Output the (X, Y) coordinate of the center of the cell containing the given text.  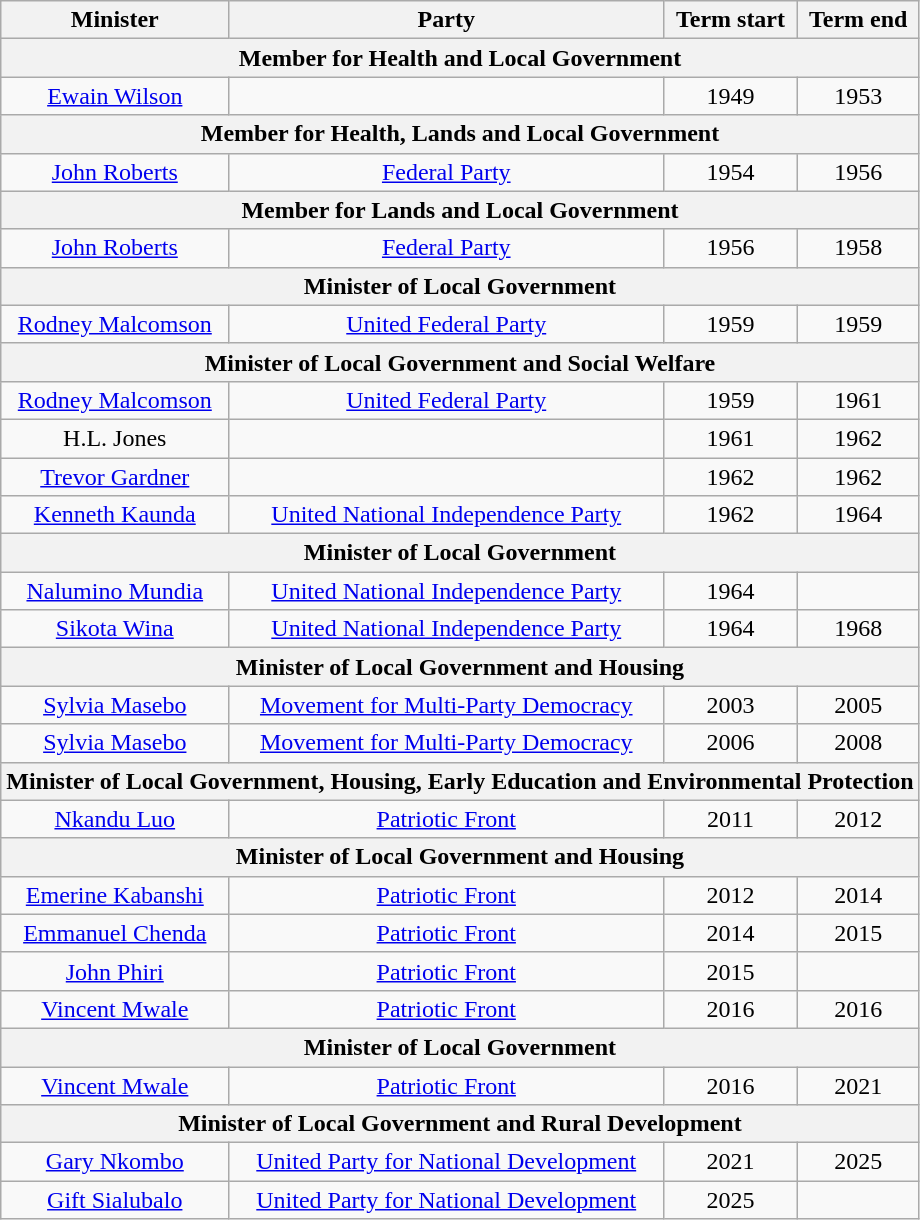
1949 (731, 96)
Term end (858, 20)
1954 (731, 172)
Nkandu Luo (115, 819)
Minister of Local Government and Social Welfare (460, 362)
Emmanuel Chenda (115, 933)
1953 (858, 96)
1958 (858, 248)
Member for Health, Lands and Local Government (460, 134)
Member for Health and Local Government (460, 58)
Member for Lands and Local Government (460, 210)
Minister (115, 20)
Kenneth Kaunda (115, 515)
2011 (731, 819)
2008 (858, 743)
2003 (731, 705)
Minister of Local Government and Rural Development (460, 1124)
Sikota Wina (115, 629)
1968 (858, 629)
Gary Nkombo (115, 1162)
Trevor Gardner (115, 477)
John Phiri (115, 971)
Nalumino Mundia (115, 591)
Gift Sialubalo (115, 1200)
2006 (731, 743)
H.L. Jones (115, 438)
Minister of Local Government, Housing, Early Education and Environmental Protection (460, 781)
Term start (731, 20)
2005 (858, 705)
Emerine Kabanshi (115, 895)
Ewain Wilson (115, 96)
Party (446, 20)
